Output the (X, Y) coordinate of the center of the cell containing the given text.  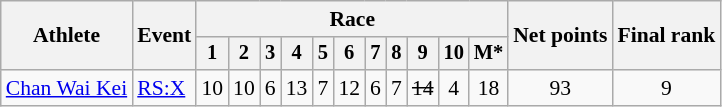
Race (352, 19)
93 (560, 88)
2 (244, 54)
5 (322, 54)
Event (164, 36)
12 (349, 88)
RS:X (164, 88)
Athlete (66, 36)
18 (488, 88)
13 (297, 88)
M* (488, 54)
14 (423, 88)
Chan Wai Kei (66, 88)
1 (212, 54)
Final rank (666, 36)
3 (270, 54)
Net points (560, 36)
8 (396, 54)
